Find where the given text appears and provide that cell's center as (x, y) coordinate. 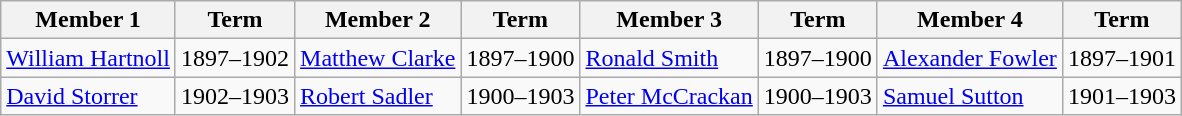
1902–1903 (234, 96)
1901–1903 (1122, 96)
Peter McCrackan (669, 96)
Member 1 (88, 20)
Alexander Fowler (970, 58)
Ronald Smith (669, 58)
Matthew Clarke (378, 58)
David Storrer (88, 96)
Robert Sadler (378, 96)
Member 2 (378, 20)
William Hartnoll (88, 58)
1897–1902 (234, 58)
Member 4 (970, 20)
Member 3 (669, 20)
Samuel Sutton (970, 96)
1897–1901 (1122, 58)
